Scan for the cell matching the given text and deliver its (X, Y) coordinate at center. 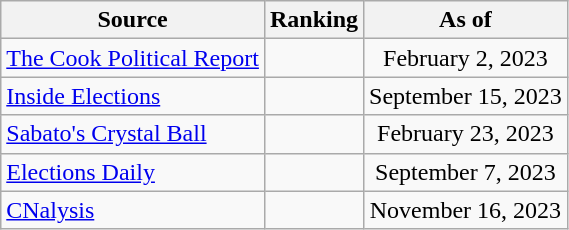
November 16, 2023 (466, 210)
February 2, 2023 (466, 58)
CNalysis (133, 210)
The Cook Political Report (133, 58)
Source (133, 20)
As of (466, 20)
Elections Daily (133, 172)
Inside Elections (133, 96)
Ranking (314, 20)
September 7, 2023 (466, 172)
Sabato's Crystal Ball (133, 134)
September 15, 2023 (466, 96)
February 23, 2023 (466, 134)
